Scan for the cell matching the given text and deliver its [X, Y] coordinate at center. 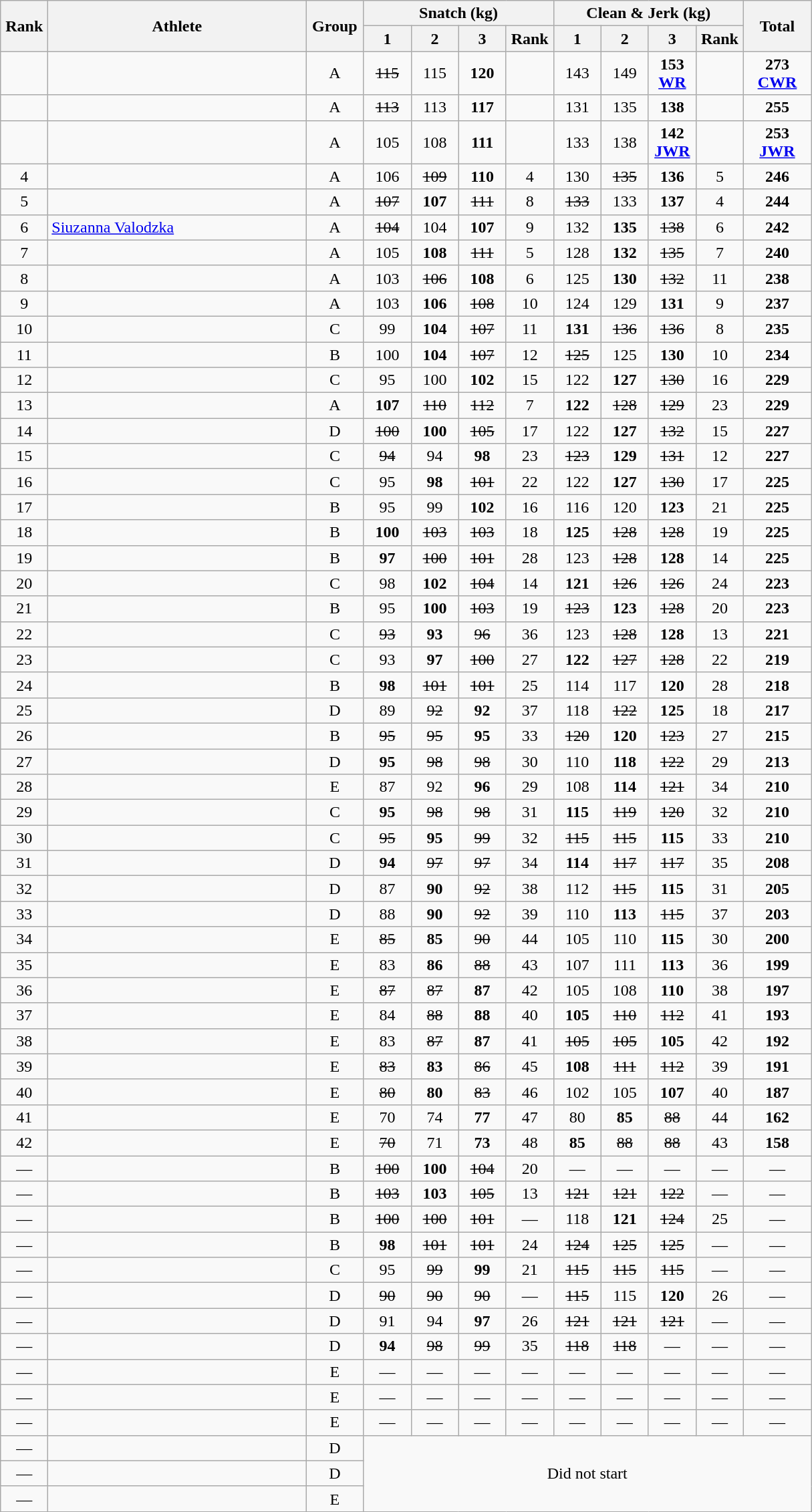
244 [777, 202]
74 [434, 1117]
84 [388, 1016]
242 [777, 227]
213 [777, 761]
197 [777, 990]
158 [777, 1143]
109 [434, 176]
238 [777, 278]
240 [777, 253]
143 [577, 73]
187 [777, 1092]
221 [777, 634]
218 [777, 685]
91 [388, 1321]
191 [777, 1066]
Total [777, 26]
253 JWR [777, 142]
215 [777, 736]
45 [529, 1066]
153 WR [672, 73]
46 [529, 1092]
219 [777, 659]
Clean & Jerk (kg) [648, 13]
137 [672, 202]
73 [483, 1143]
89 [388, 710]
Group [335, 26]
47 [529, 1117]
71 [434, 1143]
Athlete [177, 26]
217 [777, 710]
149 [624, 73]
192 [777, 1041]
205 [777, 889]
Snatch (kg) [458, 13]
119 [624, 812]
237 [777, 303]
255 [777, 108]
234 [777, 355]
199 [777, 965]
48 [529, 1143]
273 CWR [777, 73]
162 [777, 1117]
116 [577, 507]
203 [777, 914]
193 [777, 1016]
77 [483, 1117]
200 [777, 939]
Siuzanna Valodzka [177, 227]
142 JWR [672, 142]
235 [777, 329]
Did not start [587, 1473]
246 [777, 176]
208 [777, 863]
